For the text-containing cell, return its midpoint in [x, y] coordinate format. 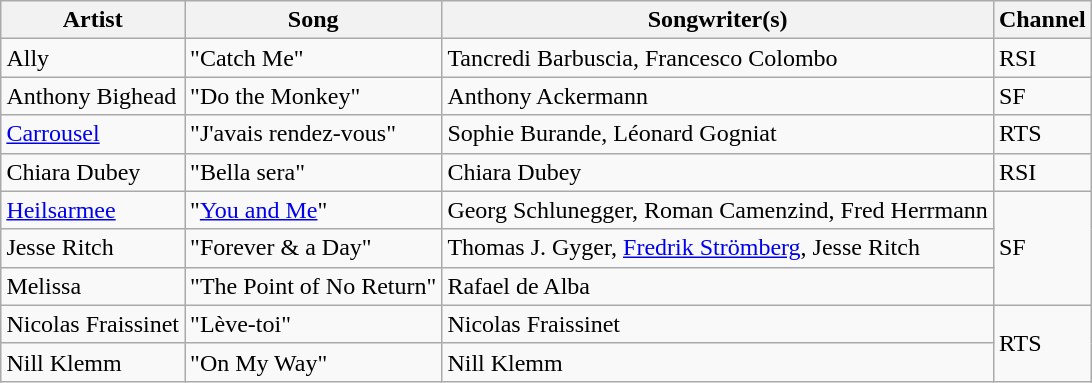
"Forever & a Day" [314, 248]
"J'avais rendez-vous" [314, 134]
Melissa [93, 286]
Artist [93, 20]
"Catch Me" [314, 58]
Tancredi Barbuscia, Francesco Colombo [718, 58]
Carrousel [93, 134]
"Lève-toi" [314, 324]
Heilsarmee [93, 210]
Songwriter(s) [718, 20]
Rafael de Alba [718, 286]
Channel [1042, 20]
Anthony Bighead [93, 96]
"Do the Monkey" [314, 96]
Georg Schlunegger, Roman Camenzind, Fred Herrmann [718, 210]
"You and Me" [314, 210]
Ally [93, 58]
Song [314, 20]
Sophie Burande, Léonard Gogniat [718, 134]
"The Point of No Return" [314, 286]
Thomas J. Gyger, Fredrik Strömberg, Jesse Ritch [718, 248]
"Bella sera" [314, 172]
Jesse Ritch [93, 248]
Anthony Ackermann [718, 96]
"On My Way" [314, 362]
